Extract the [X, Y] coordinate from the center of the cell holding the provided text.  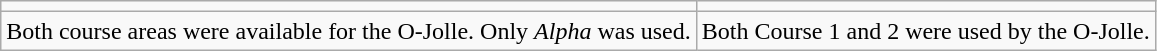
Both Course 1 and 2 were used by the O-Jolle. [926, 31]
Both course areas were available for the O-Jolle. Only Alpha was used. [349, 31]
